Detect which cell encompasses the target text, then output its (X, Y) center coordinate. 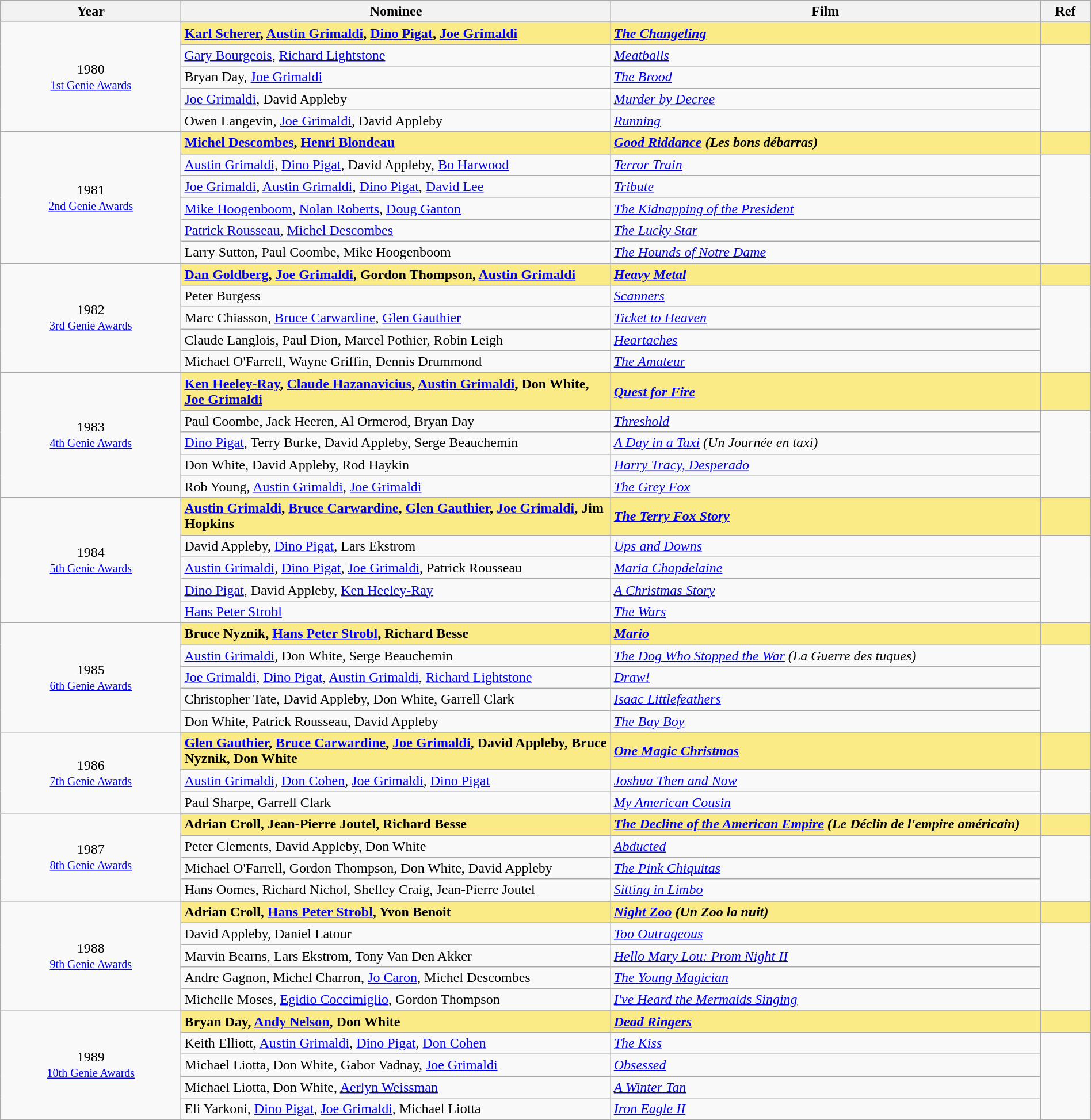
The Wars (825, 611)
Year (91, 12)
Terror Train (825, 165)
Abducted (825, 846)
Nominee (396, 12)
I've Heard the Mermaids Singing (825, 999)
Ups and Downs (825, 546)
Mike Hoogenboom, Nolan Roberts, Doug Ganton (396, 208)
The Lucky Star (825, 230)
The Amateur (825, 362)
Iron Eagle II (825, 1109)
Austin Grimaldi, Dino Pigat, David Appleby, Bo Harwood (396, 165)
Draw! (825, 678)
Adrian Croll, Hans Peter Strobl, Yvon Benoit (396, 912)
Patrick Rousseau, Michel Descombes (396, 230)
The Brood (825, 77)
Gary Bourgeois, Richard Lightstone (396, 55)
The Decline of the American Empire (Le Déclin de l'empire américain) (825, 824)
Joe Grimaldi, Austin Grimaldi, Dino Pigat, David Lee (396, 186)
Marvin Bearns, Lars Ekstrom, Tony Van Den Akker (396, 955)
Ref (1066, 12)
Michel Descombes, Henri Blondeau (396, 143)
Harry Tracy, Desperado (825, 465)
Bryan Day, Andy Nelson, Don White (396, 1021)
1984 5th Genie Awards (91, 560)
Michael Liotta, Don White, Gabor Vadnay, Joe Grimaldi (396, 1065)
The Young Magician (825, 977)
Michael O'Farrell, Wayne Griffin, Dennis Drummond (396, 362)
1988 9th Genie Awards (91, 955)
Christopher Tate, David Appleby, Don White, Garrell Clark (396, 699)
Running (825, 121)
Film (825, 12)
Quest for Fire (825, 391)
Bryan Day, Joe Grimaldi (396, 77)
A Christmas Story (825, 590)
The Grey Fox (825, 487)
Obsessed (825, 1065)
Good Riddance (Les bons débarras) (825, 143)
Too Outrageous (825, 934)
Heavy Metal (825, 274)
Mario (825, 633)
Murder by Decree (825, 99)
The Kiss (825, 1043)
1986 7th Genie Awards (91, 773)
Paul Sharpe, Garrell Clark (396, 802)
1982 3rd Genie Awards (91, 318)
Michael O'Farrell, Gordon Thompson, Don White, David Appleby (396, 868)
Austin Grimaldi, Don White, Serge Beauchemin (396, 655)
Ticket to Heaven (825, 318)
David Appleby, Dino Pigat, Lars Ekstrom (396, 546)
Don White, David Appleby, Rod Haykin (396, 465)
Michelle Moses, Egidio Coccimiglio, Gordon Thompson (396, 999)
Austin Grimaldi, Dino Pigat, Joe Grimaldi, Patrick Rousseau (396, 568)
Ken Heeley-Ray, Claude Hazanavicius, Austin Grimaldi, Don White, Joe Grimaldi (396, 391)
Keith Elliott, Austin Grimaldi, Dino Pigat, Don Cohen (396, 1043)
A Day in a Taxi (Un Journée en taxi) (825, 443)
Rob Young, Austin Grimaldi, Joe Grimaldi (396, 487)
Threshold (825, 421)
Larry Sutton, Paul Coombe, Mike Hoogenboom (396, 252)
Dan Goldberg, Joe Grimaldi, Gordon Thompson, Austin Grimaldi (396, 274)
The Dog Who Stopped the War (La Guerre des tuques) (825, 655)
One Magic Christmas (825, 751)
Bruce Nyznik, Hans Peter Strobl, Richard Besse (396, 633)
Joshua Then and Now (825, 781)
Don White, Patrick Rousseau, David Appleby (396, 721)
Peter Burgess (396, 296)
David Appleby, Daniel Latour (396, 934)
Marc Chiasson, Bruce Carwardine, Glen Gauthier (396, 318)
The Pink Chiquitas (825, 868)
Dead Ringers (825, 1021)
Hans Peter Strobl (396, 611)
The Hounds of Notre Dame (825, 252)
Scanners (825, 296)
Night Zoo (Un Zoo la nuit) (825, 912)
The Changeling (825, 33)
Owen Langevin, Joe Grimaldi, David Appleby (396, 121)
1980 1st Genie Awards (91, 77)
Paul Coombe, Jack Heeren, Al Ormerod, Bryan Day (396, 421)
Andre Gagnon, Michel Charron, Jo Caron, Michel Descombes (396, 977)
Adrian Croll, Jean-Pierre Joutel, Richard Besse (396, 824)
Sitting in Limbo (825, 890)
Eli Yarkoni, Dino Pigat, Joe Grimaldi, Michael Liotta (396, 1109)
Joe Grimaldi, Dino Pigat, Austin Grimaldi, Richard Lightstone (396, 678)
Maria Chapdelaine (825, 568)
1985 6th Genie Awards (91, 677)
Karl Scherer, Austin Grimaldi, Dino Pigat, Joe Grimaldi (396, 33)
Meatballs (825, 55)
1987 8th Genie Awards (91, 857)
Tribute (825, 186)
Michael Liotta, Don White, Aerlyn Weissman (396, 1087)
Austin Grimaldi, Bruce Carwardine, Glen Gauthier, Joe Grimaldi, Jim Hopkins (396, 517)
Dino Pigat, Terry Burke, David Appleby, Serge Beauchemin (396, 443)
The Bay Boy (825, 721)
1981 2nd Genie Awards (91, 197)
1989 10th Genie Awards (91, 1065)
Claude Langlois, Paul Dion, Marcel Pothier, Robin Leigh (396, 340)
Hans Oomes, Richard Nichol, Shelley Craig, Jean-Pierre Joutel (396, 890)
Peter Clements, David Appleby, Don White (396, 846)
Dino Pigat, David Appleby, Ken Heeley-Ray (396, 590)
Joe Grimaldi, David Appleby (396, 99)
A Winter Tan (825, 1087)
1983 4th Genie Awards (91, 435)
Heartaches (825, 340)
The Kidnapping of the President (825, 208)
The Terry Fox Story (825, 517)
Austin Grimaldi, Don Cohen, Joe Grimaldi, Dino Pigat (396, 781)
Hello Mary Lou: Prom Night II (825, 955)
My American Cousin (825, 802)
Glen Gauthier, Bruce Carwardine, Joe Grimaldi, David Appleby, Bruce Nyznik, Don White (396, 751)
Isaac Littlefeathers (825, 699)
